Extract the (X, Y) coordinate from the center of the cell holding the provided text.  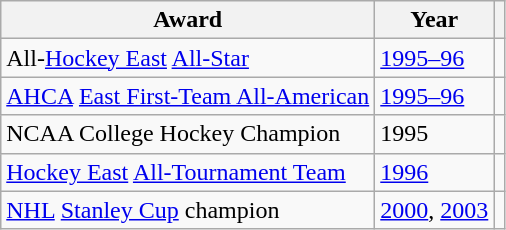
2000, 2003 (434, 210)
1995 (434, 134)
1996 (434, 172)
Award (188, 20)
NHL Stanley Cup champion (188, 210)
AHCA East First-Team All-American (188, 96)
NCAA College Hockey Champion (188, 134)
All-Hockey East All-Star (188, 58)
Year (434, 20)
Hockey East All-Tournament Team (188, 172)
